Find where the given text appears and provide that cell's center as (X, Y) coordinate. 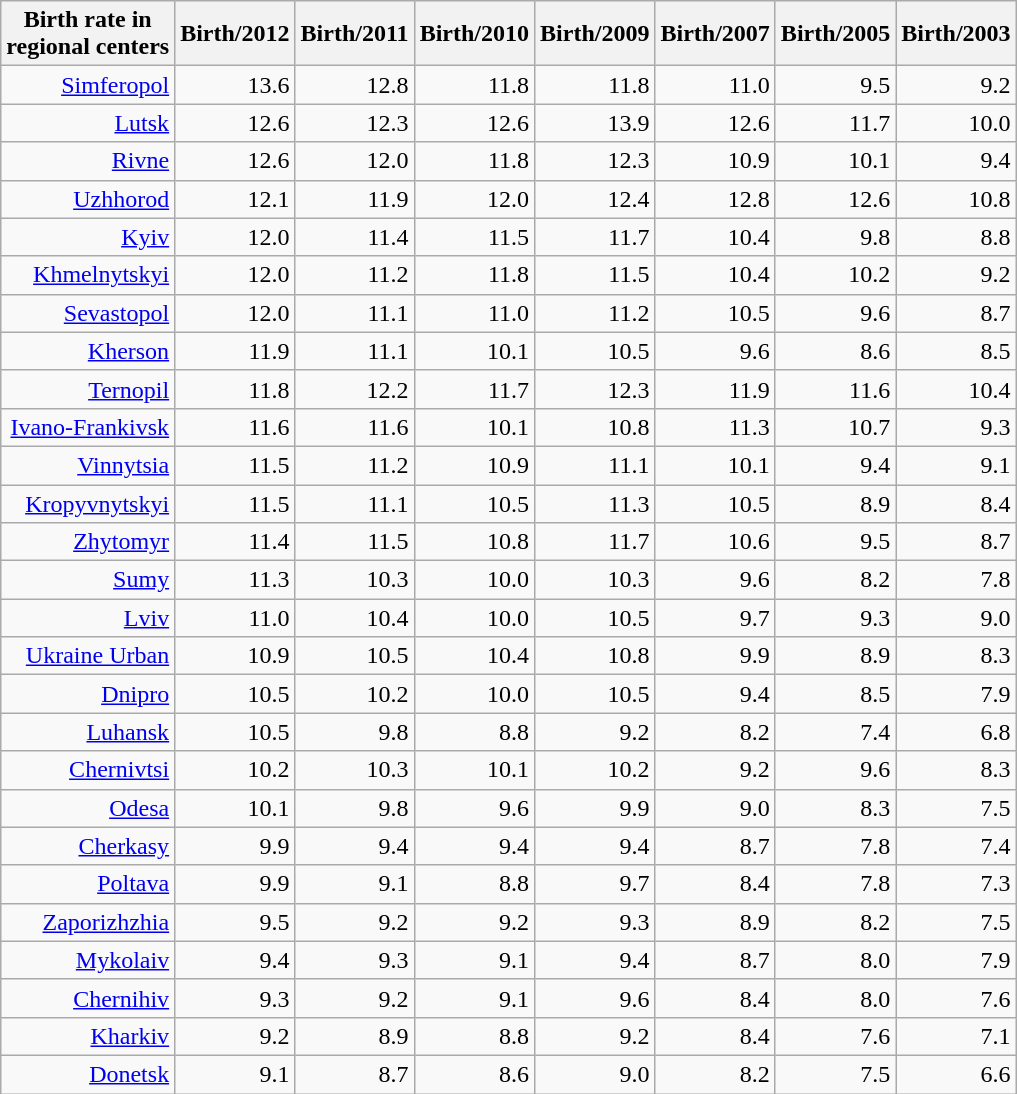
Luhansk (88, 732)
Zhytomyr (88, 542)
Dnipro (88, 694)
Kropyvnytskyi (88, 503)
6.8 (956, 732)
Uzhhorod (88, 199)
Lviv (88, 618)
Kherson (88, 351)
Kharkiv (88, 1036)
Mykolaiv (88, 960)
10.6 (715, 542)
12.1 (235, 199)
Sumy (88, 580)
6.6 (956, 1074)
Poltava (88, 884)
Lutsk (88, 123)
Birth/2005 (835, 34)
Birth rate inregional centers (88, 34)
Birth/2009 (595, 34)
7.1 (956, 1036)
Birth/2003 (956, 34)
10.7 (835, 427)
Vinnytsia (88, 465)
Birth/2012 (235, 34)
Kyiv (88, 237)
Birth/2007 (715, 34)
Ukraine Urban (88, 656)
13.6 (235, 85)
Donetsk (88, 1074)
Khmelnytskyi (88, 275)
Simferopol (88, 85)
7.3 (956, 884)
12.2 (354, 389)
Chernihiv (88, 998)
13.9 (595, 123)
Chernivtsi (88, 770)
Cherkasy (88, 846)
Ternopil (88, 389)
Zaporizhzhia (88, 922)
Sevastopol (88, 313)
Birth/2011 (354, 34)
Rivne (88, 161)
Odesa (88, 808)
12.4 (595, 199)
Ivano-Frankivsk (88, 427)
Birth/2010 (474, 34)
